Capture the cell that displays the provided text and extract its (x, y) central coordinate. 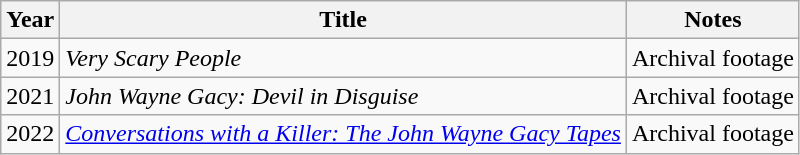
John Wayne Gacy: Devil in Disguise (344, 96)
2019 (30, 58)
Very Scary People (344, 58)
2022 (30, 134)
2021 (30, 96)
Year (30, 20)
Conversations with a Killer: The John Wayne Gacy Tapes (344, 134)
Title (344, 20)
Notes (712, 20)
